Provide the [X, Y] coordinate of the cell's center where the given text is located.  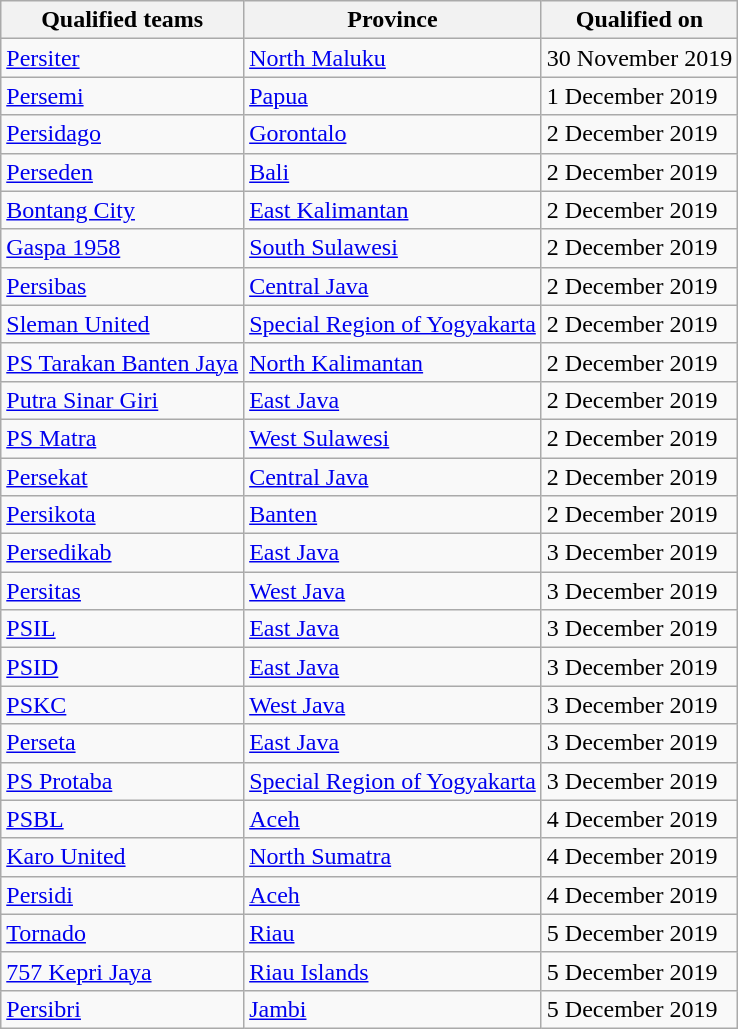
Persibri [122, 1009]
Persidi [122, 895]
PSBL [122, 819]
PS Tarakan Banten Jaya [122, 362]
Perseden [122, 172]
PSID [122, 667]
Jambi [393, 1009]
Province [393, 20]
Persidago [122, 134]
PSIL [122, 629]
Gaspa 1958 [122, 248]
Qualified on [639, 20]
PSKC [122, 705]
30 November 2019 [639, 58]
757 Kepri Jaya [122, 971]
Banten [393, 515]
Persikota [122, 515]
PS Matra [122, 438]
Persekat [122, 477]
Persemi [122, 96]
Gorontalo [393, 134]
Tornado [122, 933]
Persibas [122, 286]
East Kalimantan [393, 210]
North Maluku [393, 58]
Putra Sinar Giri [122, 400]
West Sulawesi [393, 438]
PS Protaba [122, 781]
South Sulawesi [393, 248]
Riau Islands [393, 971]
Sleman United [122, 324]
1 December 2019 [639, 96]
Bali [393, 172]
Papua [393, 96]
Karo United [122, 857]
North Sumatra [393, 857]
Persedikab [122, 553]
Riau [393, 933]
North Kalimantan [393, 362]
Qualified teams [122, 20]
Bontang City [122, 210]
Persiter [122, 58]
Perseta [122, 743]
Persitas [122, 591]
